Locate the cell with the specified text and output its [x, y] center coordinate. 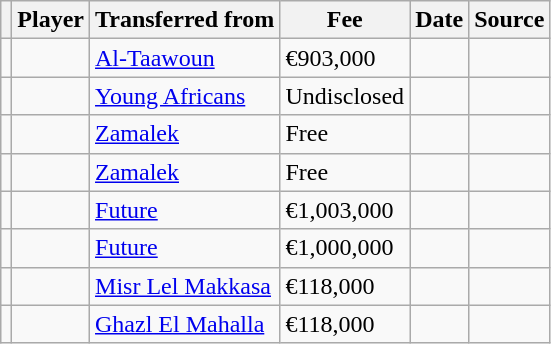
Fee [345, 20]
Date [440, 20]
Misr Lel Makkasa [185, 286]
Undisclosed [345, 96]
Ghazl El Mahalla [185, 324]
Transferred from [185, 20]
Player [51, 20]
€903,000 [345, 58]
Young Africans [185, 96]
€1,000,000 [345, 248]
Source [510, 20]
€1,003,000 [345, 210]
Al-Taawoun [185, 58]
